Extract the (x, y) coordinate from the center of the cell holding the provided text.  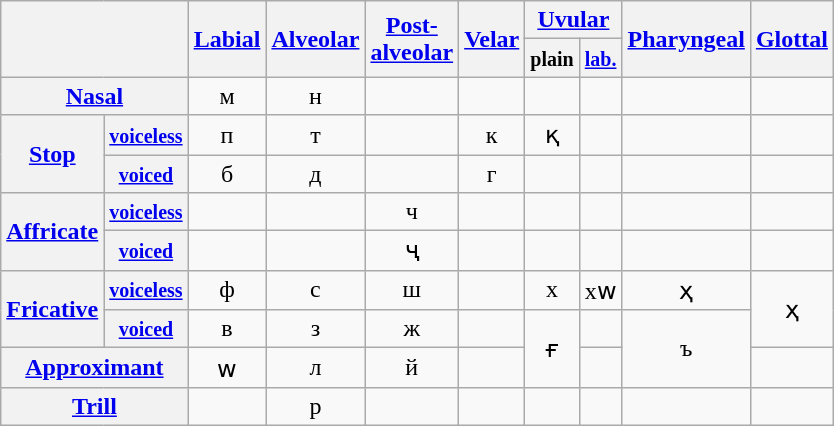
ъ (686, 349)
д (316, 173)
Alveolar (316, 39)
lab. (600, 58)
г (492, 173)
ғ (552, 349)
й (412, 368)
т (316, 135)
ш (412, 290)
л (316, 368)
Pharyngeal (686, 39)
Glottal (792, 39)
с (316, 290)
қ (552, 135)
Labial (227, 39)
в (227, 329)
ч (412, 212)
plain (552, 58)
Fricative (52, 309)
з (316, 329)
р (316, 406)
н (316, 96)
ф (227, 290)
х (552, 290)
Velar (492, 39)
ҷ (412, 251)
ж (412, 329)
Post‐alveolar (412, 39)
к (492, 135)
п (227, 135)
м (227, 96)
ԝ (227, 368)
б (227, 173)
Trill (94, 406)
хԝ (600, 290)
Affricate (52, 232)
Nasal (94, 96)
Stop (52, 154)
Uvular (574, 20)
Approximant (94, 368)
